Capture the cell that displays the provided text and extract its [X, Y] central coordinate. 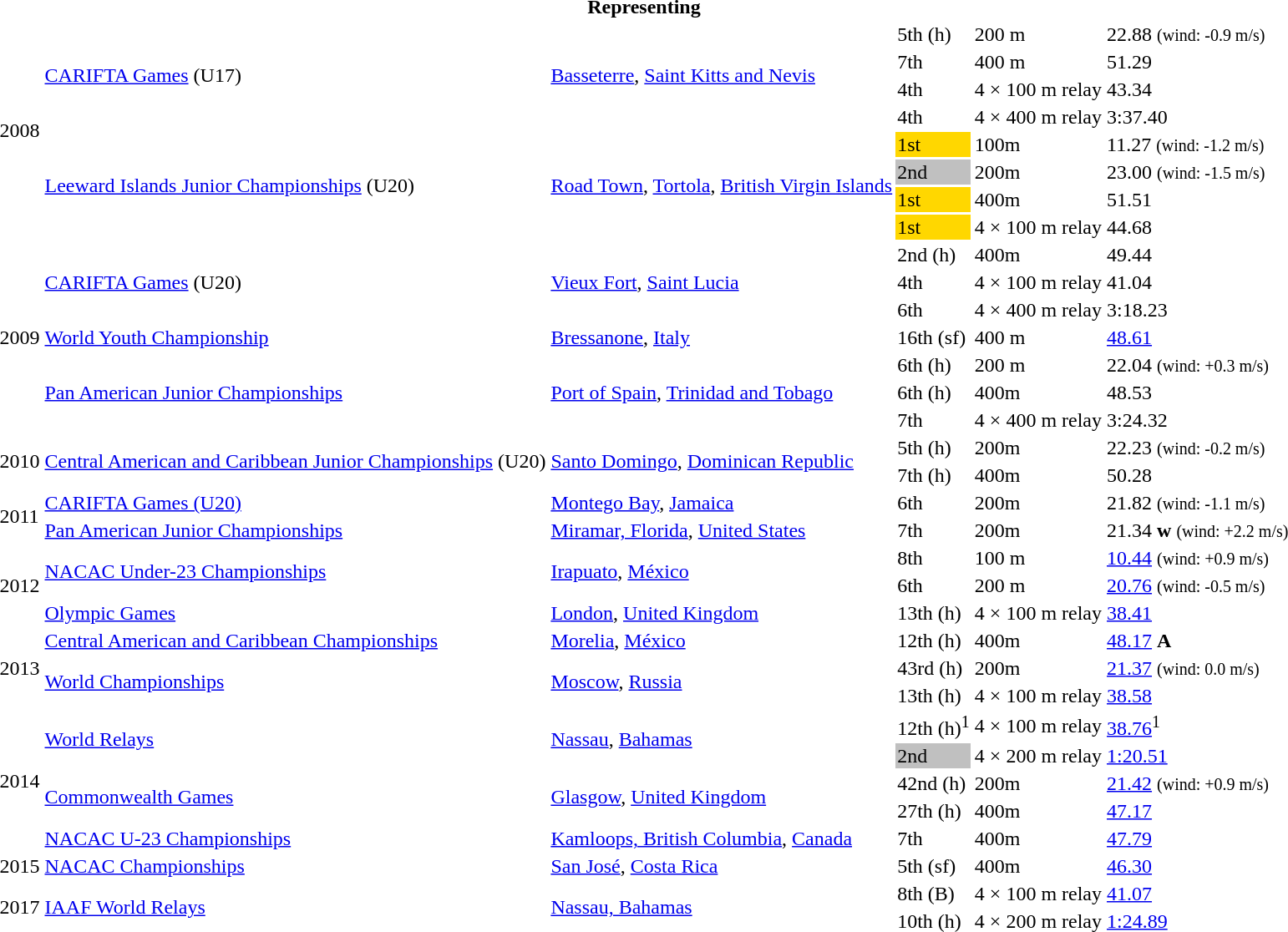
42nd (h) [934, 783]
Central American and Caribbean Junior Championships (U20) [296, 461]
100m [1037, 144]
Leeward Islands Junior Championships (U20) [296, 185]
Montego Bay, Jamaica [722, 503]
San José, Costa Rica [722, 866]
5th (sf) [934, 866]
Road Town, Tortola, British Virgin Islands [722, 185]
Olympic Games [296, 613]
4 × 200 m relay [1037, 756]
NACAC Under-23 Championships [296, 571]
12th (h) [934, 641]
2nd (h) [934, 255]
Santo Domingo, Dominican Republic [722, 461]
Nassau, Bahamas [722, 740]
7th (h) [934, 475]
8th (B) [934, 894]
NACAC Championships [296, 866]
Port of Spain, Trinidad and Tobago [722, 393]
12th (h)1 [934, 726]
Glasgow, United Kingdom [722, 797]
Central American and Caribbean Championships [296, 641]
CARIFTA Games (U17) [296, 75]
16th (sf) [934, 337]
Basseterre, Saint Kitts and Nevis [722, 75]
Bressanone, Italy [722, 337]
Commonwealth Games [296, 797]
100 m [1037, 558]
Moscow, Russia [722, 681]
London, United Kingdom [722, 613]
27th (h) [934, 811]
Irapuato, México [722, 571]
Morelia, México [722, 641]
World Championships [296, 681]
NACAC U-23 Championships [296, 838]
Miramar, Florida, United States [722, 530]
Vieux Fort, Saint Lucia [722, 282]
8th [934, 558]
43rd (h) [934, 668]
World Relays [296, 740]
Kamloops, British Columbia, Canada [722, 838]
World Youth Championship [296, 337]
